Capture the cell that displays the provided text and extract its [x, y] central coordinate. 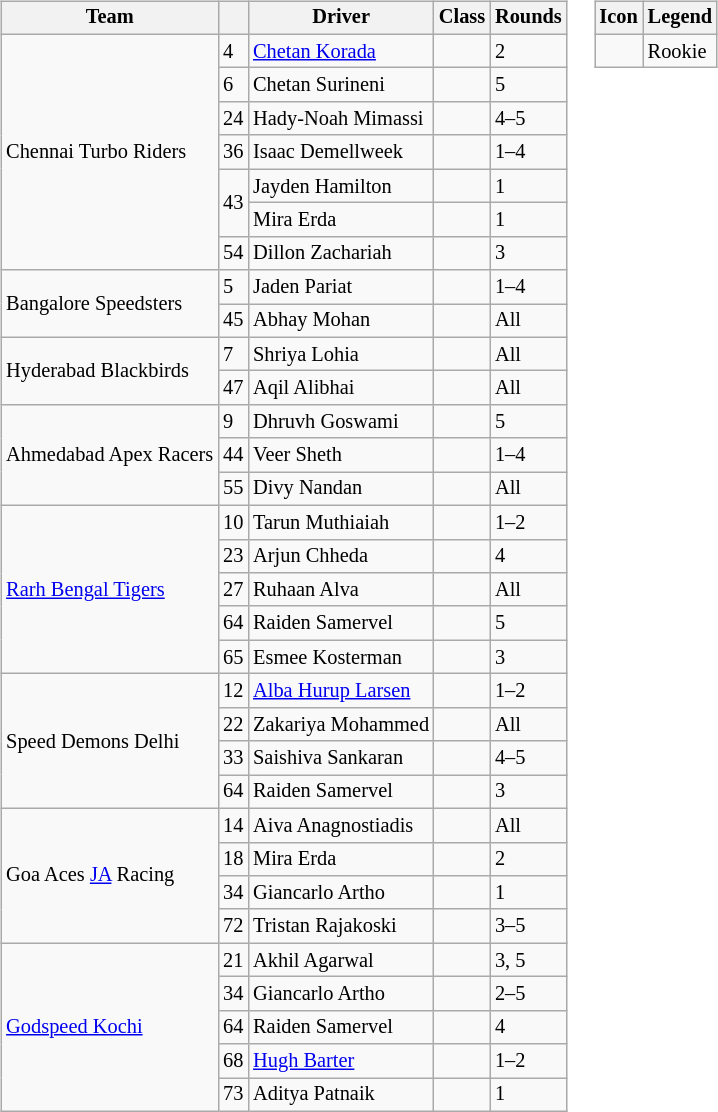
23 [233, 556]
Jaden Pariat [341, 287]
Shriya Lohia [341, 354]
10 [233, 522]
Tristan Rajakoski [341, 926]
24 [233, 119]
18 [233, 859]
Dillon Zachariah [341, 253]
27 [233, 590]
14 [233, 825]
72 [233, 926]
Team [110, 18]
12 [233, 691]
65 [233, 657]
3, 5 [528, 960]
73 [233, 1095]
33 [233, 758]
55 [233, 489]
54 [233, 253]
Hyderabad Blackbirds [110, 370]
Chetan Korada [341, 51]
45 [233, 321]
Rookie [680, 51]
43 [233, 202]
Hady-Noah Mimassi [341, 119]
Legend [680, 18]
Bangalore Speedsters [110, 304]
Speed Demons Delhi [110, 742]
Hugh Barter [341, 1061]
9 [233, 422]
Saishiva Sankaran [341, 758]
Chetan Surineni [341, 85]
Veer Sheth [341, 455]
Icon [619, 18]
Alba Hurup Larsen [341, 691]
68 [233, 1061]
2–5 [528, 994]
Jayden Hamilton [341, 186]
47 [233, 388]
Goa Aces JA Racing [110, 876]
Tarun Muthiaiah [341, 522]
Ruhaan Alva [341, 590]
6 [233, 85]
Rarh Bengal Tigers [110, 589]
Chennai Turbo Riders [110, 152]
Abhay Mohan [341, 321]
3–5 [528, 926]
Godspeed Kochi [110, 1027]
Divy Nandan [341, 489]
Esmee Kosterman [341, 657]
Aiva Anagnostiadis [341, 825]
Aditya Patnaik [341, 1095]
7 [233, 354]
22 [233, 724]
21 [233, 960]
Dhruvh Goswami [341, 422]
44 [233, 455]
Rounds [528, 18]
Arjun Chheda [341, 556]
36 [233, 152]
Class [462, 18]
Akhil Agarwal [341, 960]
Isaac Demellweek [341, 152]
Zakariya Mohammed [341, 724]
Aqil Alibhai [341, 388]
Ahmedabad Apex Racers [110, 456]
Driver [341, 18]
